Find where the given text appears and provide that cell's center as (X, Y) coordinate. 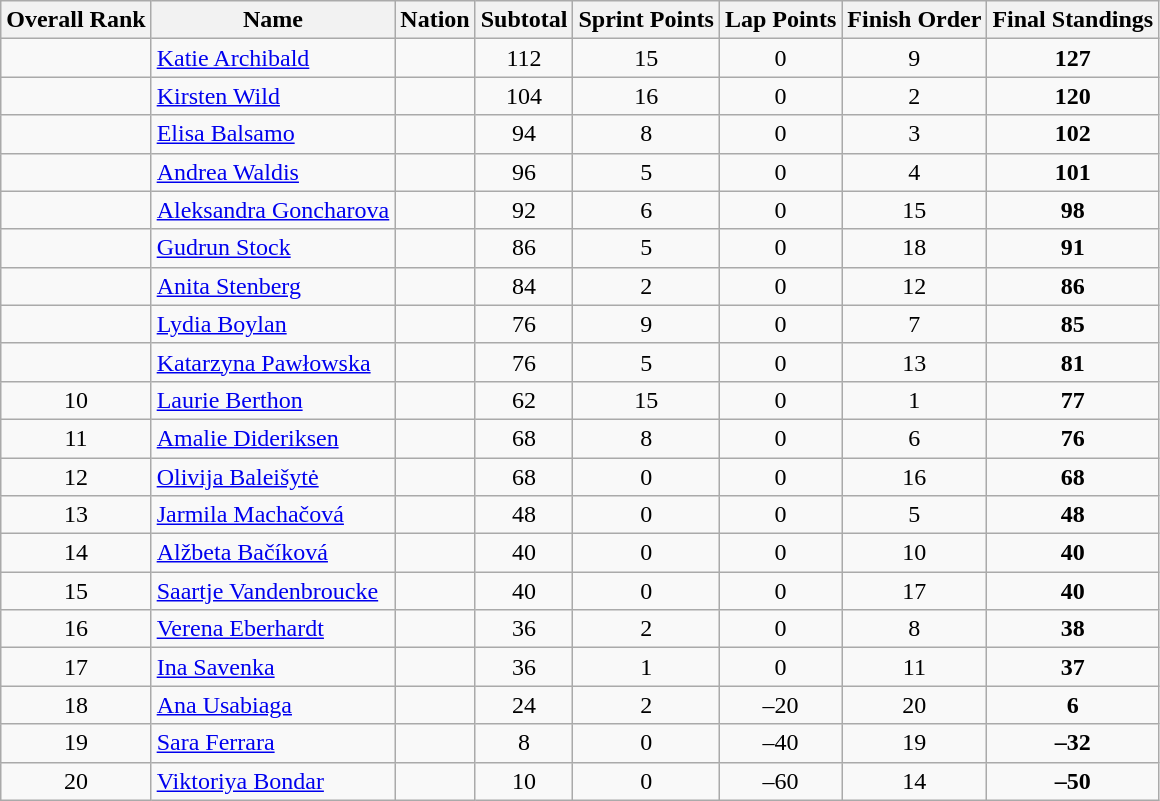
Lydia Boylan (273, 324)
Ina Savenka (273, 667)
38 (1073, 629)
Final Standings (1073, 20)
104 (524, 96)
4 (914, 172)
Alžbeta Bačíková (273, 553)
Katarzyna Pawłowska (273, 362)
Nation (435, 20)
–50 (1073, 781)
127 (1073, 58)
Overall Rank (76, 20)
Sprint Points (646, 20)
91 (1073, 248)
85 (1073, 324)
101 (1073, 172)
Anita Stenberg (273, 286)
Laurie Berthon (273, 400)
Jarmila Machačová (273, 515)
Subtotal (524, 20)
Viktoriya Bondar (273, 781)
37 (1073, 667)
24 (524, 705)
92 (524, 210)
Saartje Vandenbroucke (273, 591)
94 (524, 134)
7 (914, 324)
Amalie Dideriksen (273, 438)
62 (524, 400)
Name (273, 20)
Kirsten Wild (273, 96)
–60 (780, 781)
112 (524, 58)
Finish Order (914, 20)
Lap Points (780, 20)
3 (914, 134)
102 (1073, 134)
Gudrun Stock (273, 248)
Elisa Balsamo (273, 134)
Aleksandra Goncharova (273, 210)
81 (1073, 362)
Verena Eberhardt (273, 629)
98 (1073, 210)
–32 (1073, 743)
84 (524, 286)
Sara Ferrara (273, 743)
Ana Usabiaga (273, 705)
–40 (780, 743)
–20 (780, 705)
Andrea Waldis (273, 172)
Olivija Baleišytė (273, 477)
120 (1073, 96)
Katie Archibald (273, 58)
77 (1073, 400)
96 (524, 172)
